Determine the (X, Y) coordinate at the center of the cell enclosing the given text.  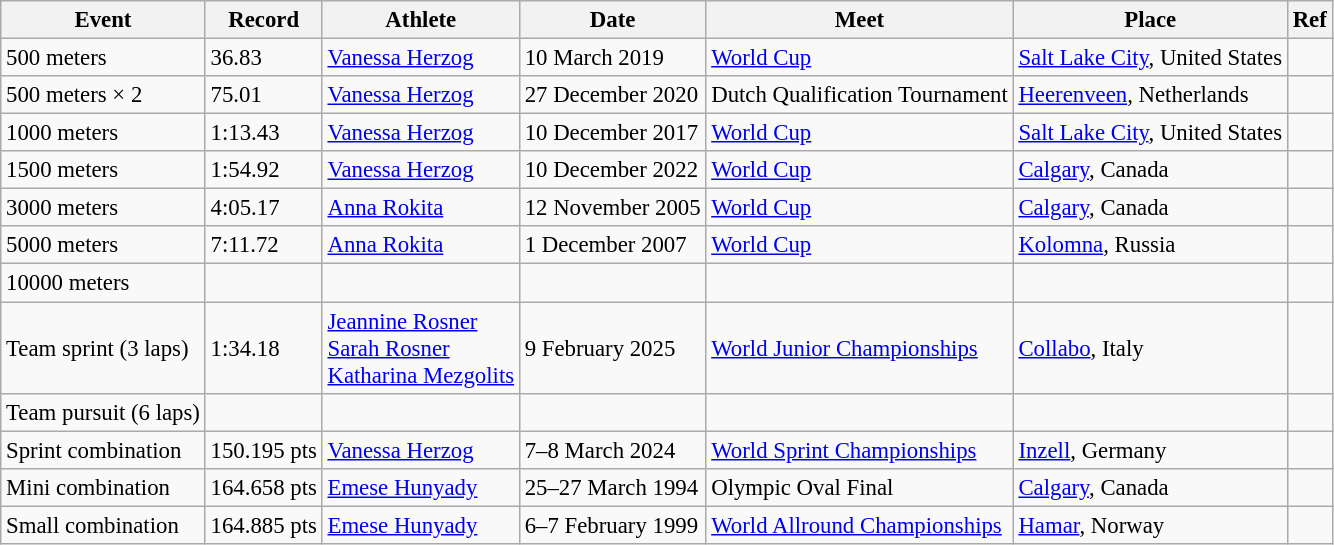
Jeannine RosnerSarah RosnerKatharina Mezgolits (420, 348)
7–8 March 2024 (612, 450)
1:54.92 (264, 170)
164.885 pts (264, 525)
Ref (1310, 20)
Sprint combination (103, 450)
Small combination (103, 525)
Team sprint (3 laps) (103, 348)
Olympic Oval Final (860, 487)
9 February 2025 (612, 348)
Collabo, Italy (1150, 348)
Athlete (420, 20)
150.195 pts (264, 450)
1500 meters (103, 170)
Hamar, Norway (1150, 525)
10 December 2022 (612, 170)
500 meters × 2 (103, 95)
World Allround Championships (860, 525)
1000 meters (103, 133)
World Junior Championships (860, 348)
10 December 2017 (612, 133)
27 December 2020 (612, 95)
Kolomna, Russia (1150, 245)
25–27 March 1994 (612, 487)
Date (612, 20)
7:11.72 (264, 245)
Inzell, Germany (1150, 450)
Team pursuit (6 laps) (103, 412)
4:05.17 (264, 208)
36.83 (264, 58)
3000 meters (103, 208)
1 December 2007 (612, 245)
Place (1150, 20)
1:13.43 (264, 133)
6–7 February 1999 (612, 525)
10000 meters (103, 283)
500 meters (103, 58)
Mini combination (103, 487)
Event (103, 20)
1:34.18 (264, 348)
5000 meters (103, 245)
164.658 pts (264, 487)
Dutch Qualification Tournament (860, 95)
Meet (860, 20)
Heerenveen, Netherlands (1150, 95)
12 November 2005 (612, 208)
Record (264, 20)
75.01 (264, 95)
10 March 2019 (612, 58)
World Sprint Championships (860, 450)
